Scan for the cell matching the given text and deliver its [X, Y] coordinate at center. 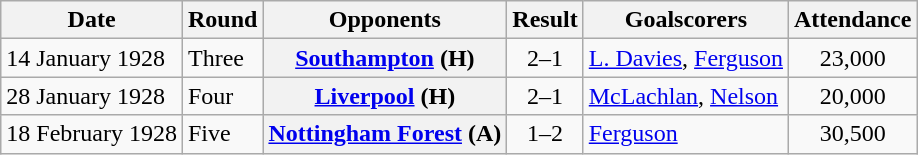
20,000 [853, 96]
23,000 [853, 58]
Opponents [385, 20]
Attendance [853, 20]
Round [222, 20]
Goalscorers [686, 20]
McLachlan, Nelson [686, 96]
Result [545, 20]
Four [222, 96]
28 January 1928 [92, 96]
18 February 1928 [92, 134]
Liverpool (H) [385, 96]
30,500 [853, 134]
14 January 1928 [92, 58]
Ferguson [686, 134]
Three [222, 58]
Five [222, 134]
1–2 [545, 134]
L. Davies, Ferguson [686, 58]
Nottingham Forest (A) [385, 134]
Southampton (H) [385, 58]
Date [92, 20]
